Search for the cell housing the specified text and yield its [X, Y] center coordinate. 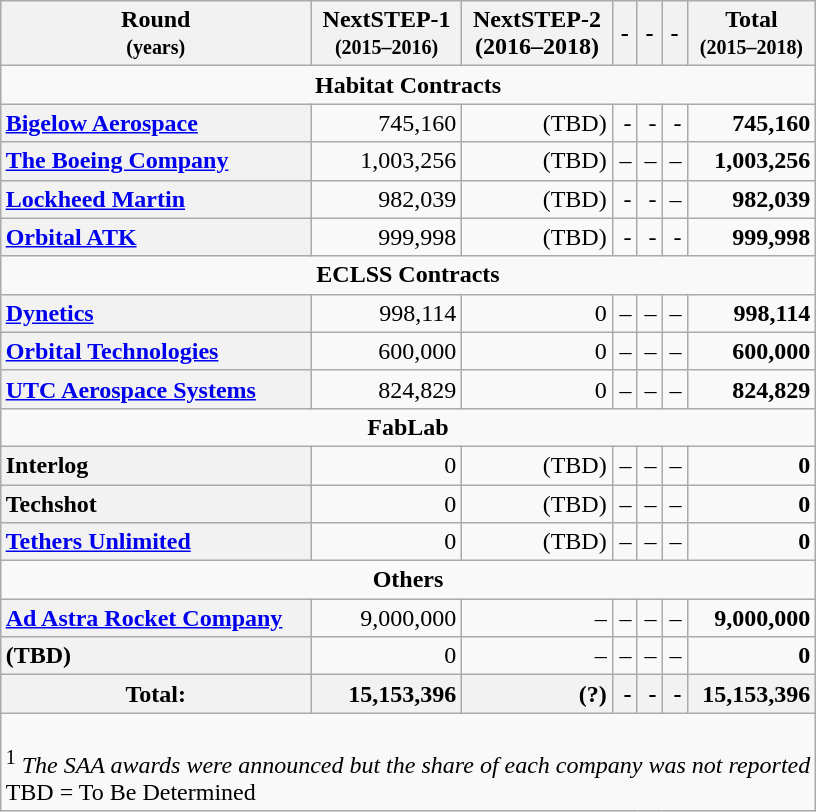
NextSTEP-1(2015–2016) [386, 34]
Round(years) [156, 34]
Lockheed Martin [156, 199]
ECLSS Contracts [408, 275]
Tethers Unlimited [156, 542]
Dynetics [156, 313]
Techshot [156, 503]
1 The SAA awards were announced but the share of each company was not reported TBD = To Be Determined [408, 762]
Orbital ATK [156, 237]
The Boeing Company [156, 161]
Total(2015–2018) [752, 34]
Total: [156, 694]
Bigelow Aerospace [156, 123]
Habitat Contracts [408, 85]
(?) [537, 694]
Interlog [156, 465]
NextSTEP-2(2016–2018) [537, 34]
Orbital Technologies [156, 351]
Others [408, 580]
Ad Astra Rocket Company [156, 618]
UTC Aerospace Systems [156, 389]
FabLab [408, 427]
